Find where the given text appears and provide that cell's center as (X, Y) coordinate. 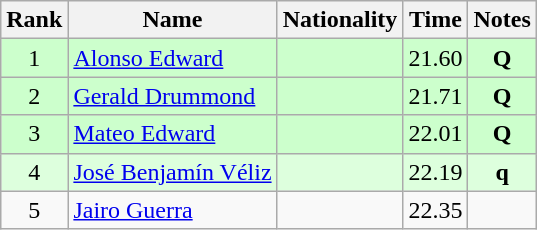
21.71 (436, 96)
22.35 (436, 210)
22.19 (436, 172)
4 (34, 172)
21.60 (436, 58)
22.01 (436, 134)
Gerald Drummond (172, 96)
2 (34, 96)
Mateo Edward (172, 134)
Rank (34, 20)
Name (172, 20)
Notes (502, 20)
5 (34, 210)
Time (436, 20)
José Benjamín Véliz (172, 172)
Nationality (340, 20)
Jairo Guerra (172, 210)
1 (34, 58)
q (502, 172)
Alonso Edward (172, 58)
3 (34, 134)
